Pinpoint the cell where the given text exists, returning its (x, y) midpoint coordinate. 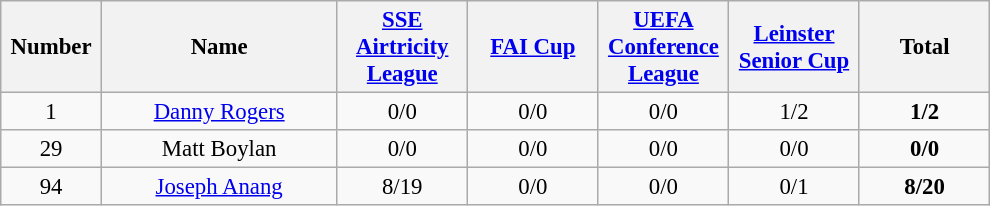
SSE Airtricity League (402, 47)
UEFA Conference League (664, 47)
1 (52, 112)
FAI Cup (534, 47)
Danny Rogers (219, 112)
8/20 (924, 187)
8/19 (402, 187)
29 (52, 149)
Leinster Senior Cup (794, 47)
Total (924, 47)
Name (219, 47)
94 (52, 187)
Number (52, 47)
Matt Boylan (219, 149)
Joseph Anang (219, 187)
0/1 (794, 187)
